Capture the cell that displays the provided text and extract its [x, y] central coordinate. 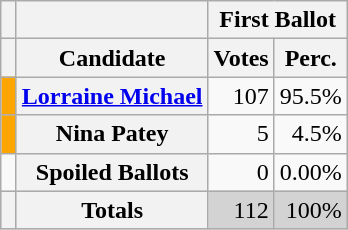
Totals [112, 210]
0 [241, 172]
0.00% [310, 172]
Votes [241, 58]
112 [241, 210]
5 [241, 134]
Spoiled Ballots [112, 172]
107 [241, 96]
Perc. [310, 58]
100% [310, 210]
Lorraine Michael [112, 96]
Nina Patey [112, 134]
First Ballot [278, 20]
4.5% [310, 134]
95.5% [310, 96]
Candidate [112, 58]
